Find where the given text appears and provide that cell's center as [x, y] coordinate. 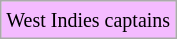
West Indies captains [88, 20]
